Find where the given text appears and provide that cell's center as [x, y] coordinate. 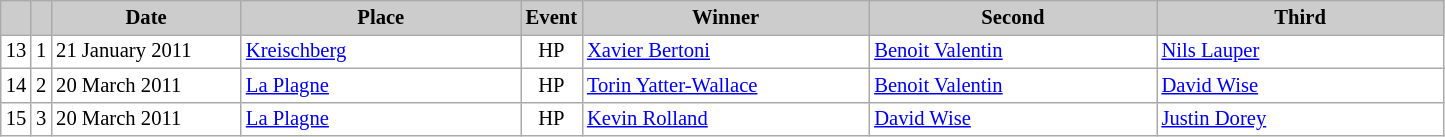
Place [381, 17]
Kreischberg [381, 51]
Winner [726, 17]
Second [1012, 17]
13 [16, 51]
1 [41, 51]
Event [552, 17]
15 [16, 119]
14 [16, 85]
21 January 2011 [146, 51]
Kevin Rolland [726, 119]
Justin Dorey [1300, 119]
Xavier Bertoni [726, 51]
Torin Yatter-Wallace [726, 85]
Date [146, 17]
3 [41, 119]
Third [1300, 17]
Nils Lauper [1300, 51]
2 [41, 85]
